Provide the [x, y] coordinate of the cell's center where the given text is located.  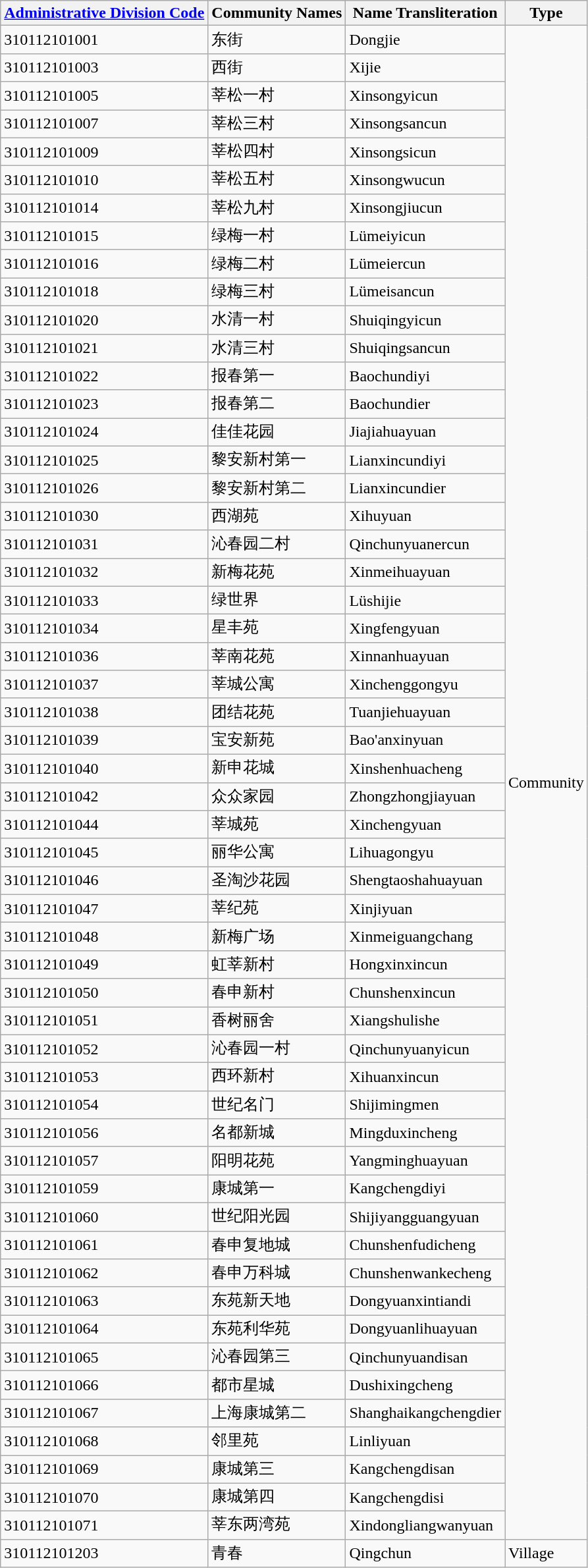
310112101203 [104, 1553]
310112101051 [104, 1021]
Lianxincundiyi [425, 460]
阳明花苑 [277, 1160]
310112101020 [104, 320]
310112101062 [104, 1274]
沁春园一村 [277, 1048]
西街 [277, 67]
Bao'anxinyuan [425, 740]
310112101024 [104, 432]
众众家园 [277, 797]
310112101025 [104, 460]
莘松三村 [277, 124]
康城第三 [277, 1470]
Kangchengdiyi [425, 1189]
310112101033 [104, 601]
Lüshijie [425, 601]
东街 [277, 40]
绿梅一村 [277, 236]
Dongjie [425, 40]
310112101068 [104, 1441]
310112101042 [104, 797]
310112101023 [104, 404]
康城第四 [277, 1498]
310112101054 [104, 1105]
新申花城 [277, 768]
莘城公寓 [277, 685]
春申万科城 [277, 1274]
310112101005 [104, 96]
莘松一村 [277, 96]
Xingfengyuan [425, 628]
新梅花苑 [277, 573]
Xihuyuan [425, 516]
Shuiqingyicun [425, 320]
Xinnanhuayuan [425, 656]
Linliyuan [425, 1441]
310112101034 [104, 628]
Chunshenfudicheng [425, 1245]
黎安新村第一 [277, 460]
Qinchunyuanercun [425, 544]
西环新村 [277, 1077]
310112101037 [104, 685]
310112101021 [104, 348]
莘松五村 [277, 180]
310112101016 [104, 263]
青春 [277, 1553]
莘城苑 [277, 825]
Xinsongsancun [425, 124]
西湖苑 [277, 516]
310112101014 [104, 208]
新梅广场 [277, 936]
黎安新村第二 [277, 489]
Baochundier [425, 404]
Shijiyangguangyuan [425, 1217]
绿梅三村 [277, 292]
邻里苑 [277, 1441]
莘南花苑 [277, 656]
东苑新天地 [277, 1301]
Hongxinxincun [425, 964]
康城第一 [277, 1189]
Community Names [277, 13]
310112101056 [104, 1133]
Zhongzhongjiayuan [425, 797]
310112101063 [104, 1301]
310112101026 [104, 489]
310112101036 [104, 656]
Xinshenhuacheng [425, 768]
Kangchengdisi [425, 1498]
Xinsongwucun [425, 180]
团结花苑 [277, 713]
Lihuagongyu [425, 852]
310112101031 [104, 544]
世纪名门 [277, 1105]
Shijimingmen [425, 1105]
Name Transliteration [425, 13]
310112101040 [104, 768]
310112101066 [104, 1386]
Xiangshulishe [425, 1021]
Qinchunyuandisan [425, 1357]
宝安新苑 [277, 740]
Xinsongjiucun [425, 208]
310112101065 [104, 1357]
Yangminghuayuan [425, 1160]
Xindongliangwanyuan [425, 1525]
莘纪苑 [277, 909]
莘东两湾苑 [277, 1525]
绿梅二村 [277, 263]
Xihuanxincun [425, 1077]
报春第二 [277, 404]
Lümeiyicun [425, 236]
310112101018 [104, 292]
310112101003 [104, 67]
310112101009 [104, 151]
星丰苑 [277, 628]
Xinsongyicun [425, 96]
Xinchenggongyu [425, 685]
310112101047 [104, 909]
Shuiqingsancun [425, 348]
310112101061 [104, 1245]
310112101010 [104, 180]
310112101044 [104, 825]
310112101071 [104, 1525]
Lümeisancun [425, 292]
丽华公寓 [277, 852]
Community [547, 782]
310112101049 [104, 964]
310112101060 [104, 1217]
310112101015 [104, 236]
310112101064 [104, 1329]
Xinmeihuayuan [425, 573]
圣淘沙花园 [277, 881]
310112101070 [104, 1498]
虹莘新村 [277, 964]
310112101053 [104, 1077]
Xinjiyuan [425, 909]
Lianxincundier [425, 489]
水清三村 [277, 348]
Administrative Division Code [104, 13]
Shengtaoshahuayuan [425, 881]
310112101001 [104, 40]
310112101045 [104, 852]
春申复地城 [277, 1245]
东苑利华苑 [277, 1329]
Lümeiercun [425, 263]
310112101046 [104, 881]
310112101038 [104, 713]
Xinsongsicun [425, 151]
310112101057 [104, 1160]
310112101007 [104, 124]
310112101069 [104, 1470]
Chunshenxincun [425, 993]
Qinchunyuanyicun [425, 1048]
报春第一 [277, 377]
Village [547, 1553]
上海康城第二 [277, 1413]
Dushixingcheng [425, 1386]
都市星城 [277, 1386]
Mingduxincheng [425, 1133]
香树丽舍 [277, 1021]
310112101059 [104, 1189]
Shanghaikangchengdier [425, 1413]
Jiajiahuayuan [425, 432]
莘松四村 [277, 151]
Chunshenwankecheng [425, 1274]
310112101030 [104, 516]
沁春园二村 [277, 544]
沁春园第三 [277, 1357]
310112101052 [104, 1048]
世纪阳光园 [277, 1217]
Xinmeiguangchang [425, 936]
水清一村 [277, 320]
Type [547, 13]
Dongyuanlihuayuan [425, 1329]
Dongyuanxintiandi [425, 1301]
春申新村 [277, 993]
Xijie [425, 67]
Kangchengdisan [425, 1470]
Baochundiyi [425, 377]
Xinchengyuan [425, 825]
310112101050 [104, 993]
310112101022 [104, 377]
310112101067 [104, 1413]
310112101048 [104, 936]
佳佳花园 [277, 432]
310112101032 [104, 573]
绿世界 [277, 601]
名都新城 [277, 1133]
莘松九村 [277, 208]
Qingchun [425, 1553]
Tuanjiehuayuan [425, 713]
310112101039 [104, 740]
